Return (X, Y) of the center of cell containing provided text 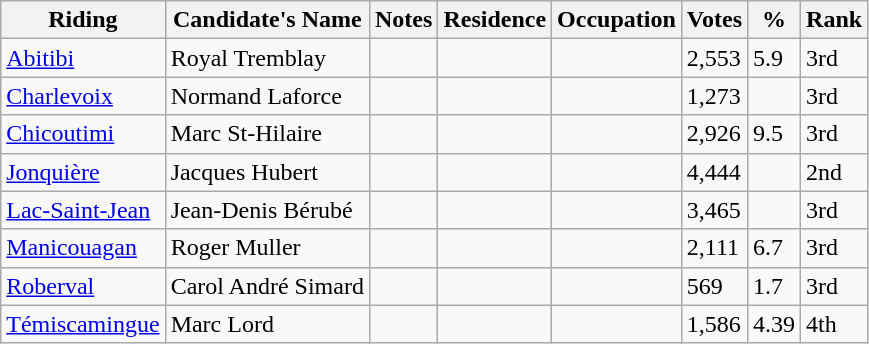
6.7 (774, 248)
Abitibi (83, 58)
Normand Laforce (267, 96)
Marc St-Hilaire (267, 134)
3,465 (714, 210)
Rank (834, 20)
Chicoutimi (83, 134)
1,586 (714, 324)
2,926 (714, 134)
4.39 (774, 324)
4,444 (714, 172)
Roberval (83, 286)
2nd (834, 172)
Roger Muller (267, 248)
Royal Tremblay (267, 58)
2,111 (714, 248)
1.7 (774, 286)
569 (714, 286)
% (774, 20)
Marc Lord (267, 324)
Jacques Hubert (267, 172)
Jonquière (83, 172)
Charlevoix (83, 96)
Jean-Denis Bérubé (267, 210)
2,553 (714, 58)
Occupation (617, 20)
Votes (714, 20)
1,273 (714, 96)
Carol André Simard (267, 286)
5.9 (774, 58)
Candidate's Name (267, 20)
4th (834, 324)
9.5 (774, 134)
Riding (83, 20)
Lac-Saint-Jean (83, 210)
Manicouagan (83, 248)
Residence (495, 20)
Notes (403, 20)
Témiscamingue (83, 324)
